Capture the cell that displays the provided text and extract its (X, Y) central coordinate. 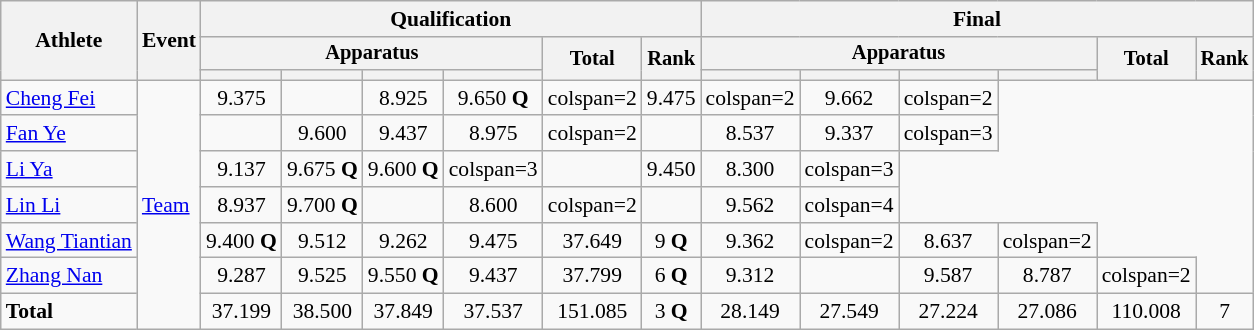
8.925 (404, 98)
Fan Ye (69, 134)
37.799 (592, 276)
colspan=4 (850, 205)
110.008 (1146, 312)
9.262 (404, 241)
9.512 (322, 241)
27.224 (948, 312)
9.375 (242, 98)
37.849 (404, 312)
37.537 (494, 312)
Qualification (451, 19)
8.787 (1048, 276)
Cheng Fei (69, 98)
9.700 Q (322, 205)
9.337 (850, 134)
9.450 (672, 169)
9.600 (322, 134)
9.600 Q (404, 169)
8.300 (750, 169)
9.650 Q (494, 98)
Zhang Nan (69, 276)
27.549 (850, 312)
9.587 (948, 276)
9.675 Q (322, 169)
6 Q (672, 276)
8.600 (494, 205)
8.537 (750, 134)
28.149 (750, 312)
7 (1225, 312)
8.637 (948, 241)
Lin Li (69, 205)
Li Ya (69, 169)
8.937 (242, 205)
37.649 (592, 241)
Athlete (69, 40)
9.312 (750, 276)
9.137 (242, 169)
Final (976, 19)
Wang Tiantian (69, 241)
9.362 (750, 241)
Team (169, 204)
9 Q (672, 241)
37.199 (242, 312)
38.500 (322, 312)
9.562 (750, 205)
9.550 Q (404, 276)
27.086 (1048, 312)
9.662 (850, 98)
9.287 (242, 276)
9.400 Q (242, 241)
3 Q (672, 312)
9.525 (322, 276)
Event (169, 40)
8.975 (494, 134)
151.085 (592, 312)
